Find where the given text appears and provide that cell's center as [x, y] coordinate. 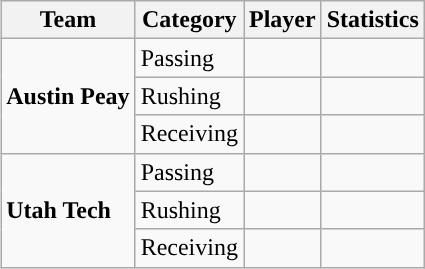
Category [189, 20]
Utah Tech [68, 210]
Austin Peay [68, 96]
Player [283, 20]
Team [68, 20]
Statistics [372, 20]
